Pinpoint the cell where the given text exists, returning its (X, Y) midpoint coordinate. 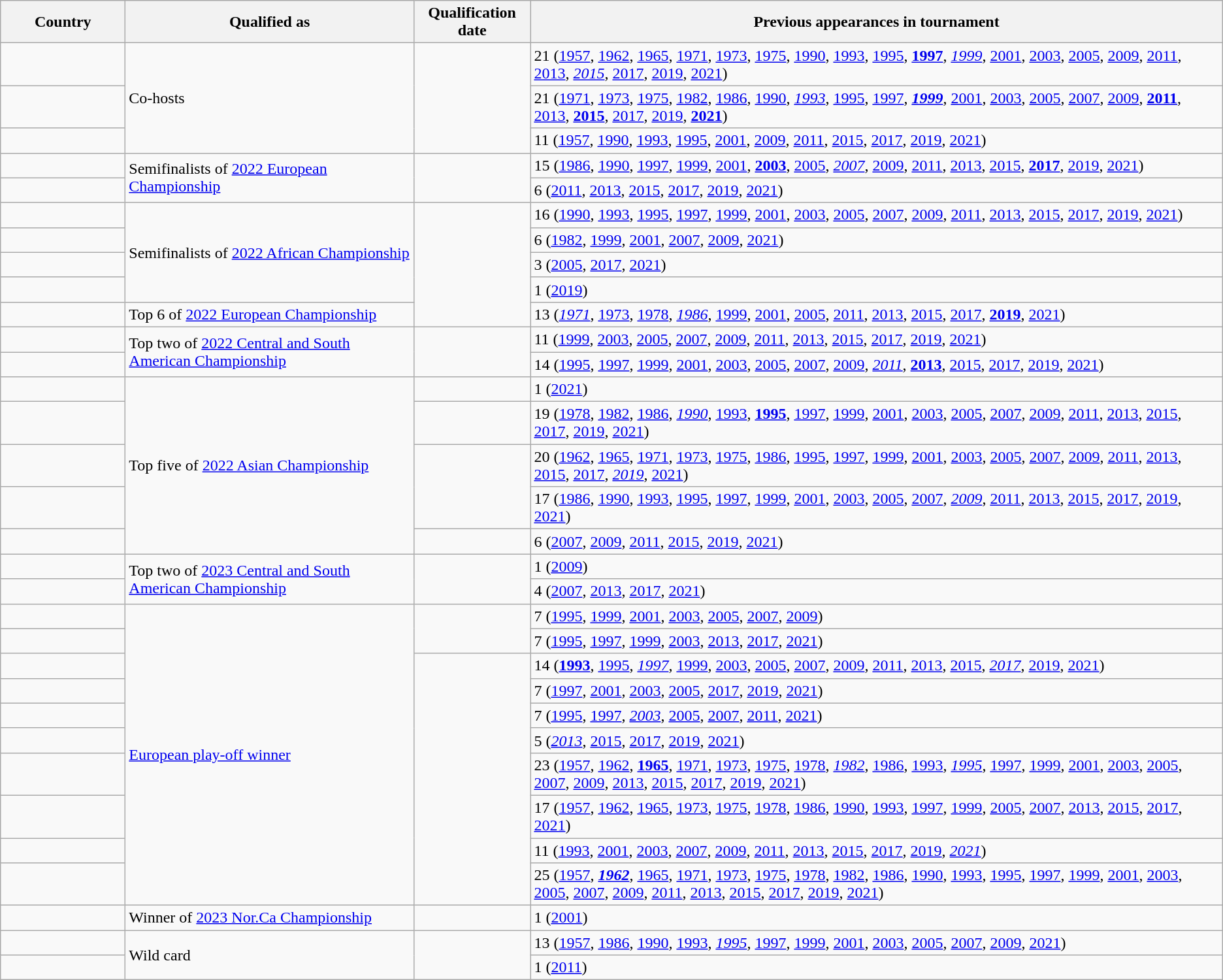
16 (1990, 1993, 1995, 1997, 1999, 2001, 2003, 2005, 2007, 2009, 2011, 2013, 2015, 2017, 2019, 2021) (877, 215)
Top two of 2023 Central and South American Championship (270, 579)
20 (1962, 1965, 1971, 1973, 1975, 1986, 1995, 1997, 1999, 2001, 2003, 2005, 2007, 2009, 2011, 2013, 2015, 2017, 2019, 2021) (877, 465)
14 (1995, 1997, 1999, 2001, 2003, 2005, 2007, 2009, 2011, 2013, 2015, 2017, 2019, 2021) (877, 364)
Country (63, 22)
1 (2001) (877, 918)
1 (2011) (877, 968)
Top five of 2022 Asian Championship (270, 465)
Co-hosts (270, 98)
4 (2007, 2013, 2017, 2021) (877, 591)
21 (1971, 1973, 1975, 1982, 1986, 1990, 1993, 1995, 1997, 1999, 2001, 2003, 2005, 2007, 2009, 2011, 2013, 2015, 2017, 2019, 2021) (877, 107)
7 (1997, 2001, 2003, 2005, 2017, 2019, 2021) (877, 691)
1 (2021) (877, 389)
Top 6 of 2022 European Championship (270, 314)
11 (1999, 2003, 2005, 2007, 2009, 2011, 2013, 2015, 2017, 2019, 2021) (877, 339)
13 (1971, 1973, 1978, 1986, 1999, 2001, 2005, 2011, 2013, 2015, 2017, 2019, 2021) (877, 314)
Semifinalists of 2022 African Championship (270, 252)
13 (1957, 1986, 1990, 1993, 1995, 1997, 1999, 2001, 2003, 2005, 2007, 2009, 2021) (877, 943)
11 (1957, 1990, 1993, 1995, 2001, 2009, 2011, 2015, 2017, 2019, 2021) (877, 140)
14 (1993, 1995, 1997, 1999, 2003, 2005, 2007, 2009, 2011, 2013, 2015, 2017, 2019, 2021) (877, 666)
5 (2013, 2015, 2017, 2019, 2021) (877, 740)
Wild card (270, 955)
6 (2011, 2013, 2015, 2017, 2019, 2021) (877, 190)
Semifinalists of 2022 European Championship (270, 178)
21 (1957, 1962, 1965, 1971, 1973, 1975, 1990, 1993, 1995, 1997, 1999, 2001, 2003, 2005, 2009, 2011, 2013, 2015, 2017, 2019, 2021) (877, 64)
19 (1978, 1982, 1986, 1990, 1993, 1995, 1997, 1999, 2001, 2003, 2005, 2007, 2009, 2011, 2013, 2015, 2017, 2019, 2021) (877, 423)
1 (2009) (877, 566)
Qualification date (472, 22)
Winner of 2023 Nor.Ca Championship (270, 918)
6 (1982, 1999, 2001, 2007, 2009, 2021) (877, 240)
7 (1995, 1999, 2001, 2003, 2005, 2007, 2009) (877, 616)
7 (1995, 1997, 2003, 2005, 2007, 2011, 2021) (877, 715)
23 (1957, 1962, 1965, 1971, 1973, 1975, 1978, 1982, 1986, 1993, 1995, 1997, 1999, 2001, 2003, 2005, 2007, 2009, 2013, 2015, 2017, 2019, 2021) (877, 774)
Qualified as (270, 22)
Previous appearances in tournament (877, 22)
15 (1986, 1990, 1997, 1999, 2001, 2003, 2005, 2007, 2009, 2011, 2013, 2015, 2017, 2019, 2021) (877, 165)
11 (1993, 2001, 2003, 2007, 2009, 2011, 2013, 2015, 2017, 2019, 2021) (877, 850)
17 (1986, 1990, 1993, 1995, 1997, 1999, 2001, 2003, 2005, 2007, 2009, 2011, 2013, 2015, 2017, 2019, 2021) (877, 508)
3 (2005, 2017, 2021) (877, 265)
European play-off winner (270, 755)
1 (2019) (877, 289)
17 (1957, 1962, 1965, 1973, 1975, 1978, 1986, 1990, 1993, 1997, 1999, 2005, 2007, 2013, 2015, 2017, 2021) (877, 817)
7 (1995, 1997, 1999, 2003, 2013, 2017, 2021) (877, 641)
6 (2007, 2009, 2011, 2015, 2019, 2021) (877, 542)
Top two of 2022 Central and South American Championship (270, 351)
